Scan for the cell matching the given text and deliver its [x, y] coordinate at center. 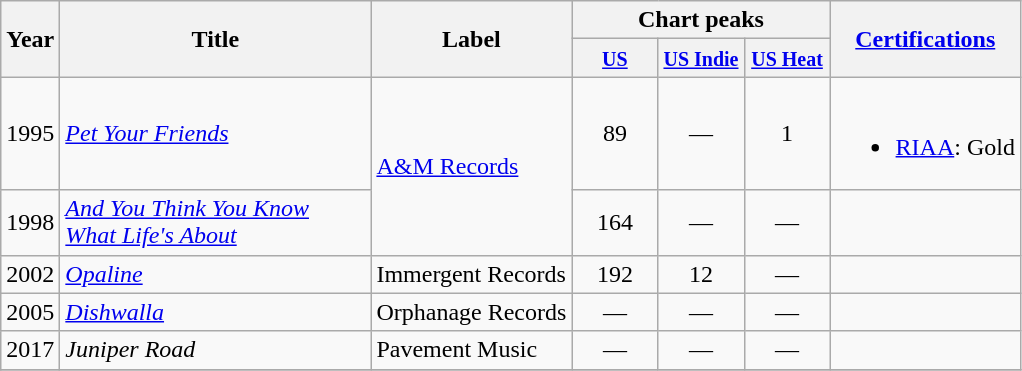
1998 [30, 222]
2005 [30, 312]
1 [787, 134]
2017 [30, 350]
Year [30, 39]
Immergent Records [472, 274]
And You Think You Know What Life's About [216, 222]
Dishwalla [216, 312]
Chart peaks [701, 20]
Opaline [216, 274]
Orphanage Records [472, 312]
2002 [30, 274]
1995 [30, 134]
Certifications [925, 39]
US Heat [787, 58]
Label [472, 39]
RIAA: Gold [925, 134]
Pet Your Friends [216, 134]
192 [615, 274]
164 [615, 222]
Juniper Road [216, 350]
A&M Records [472, 166]
Title [216, 39]
89 [615, 134]
12 [701, 274]
US [615, 58]
Pavement Music [472, 350]
US Indie [701, 58]
